Determine the (x, y) coordinate at the center of the cell enclosing the given text.  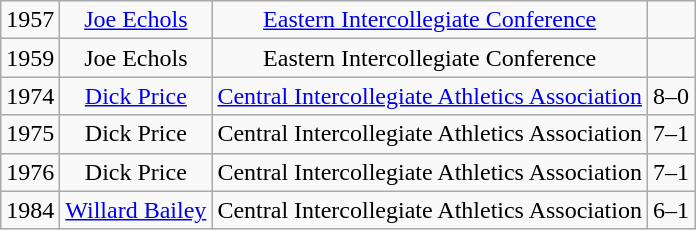
6–1 (670, 210)
1957 (30, 20)
1984 (30, 210)
1959 (30, 58)
1976 (30, 172)
8–0 (670, 96)
1974 (30, 96)
Willard Bailey (136, 210)
1975 (30, 134)
